Provide the [X, Y] coordinate of the cell's center where the given text is located.  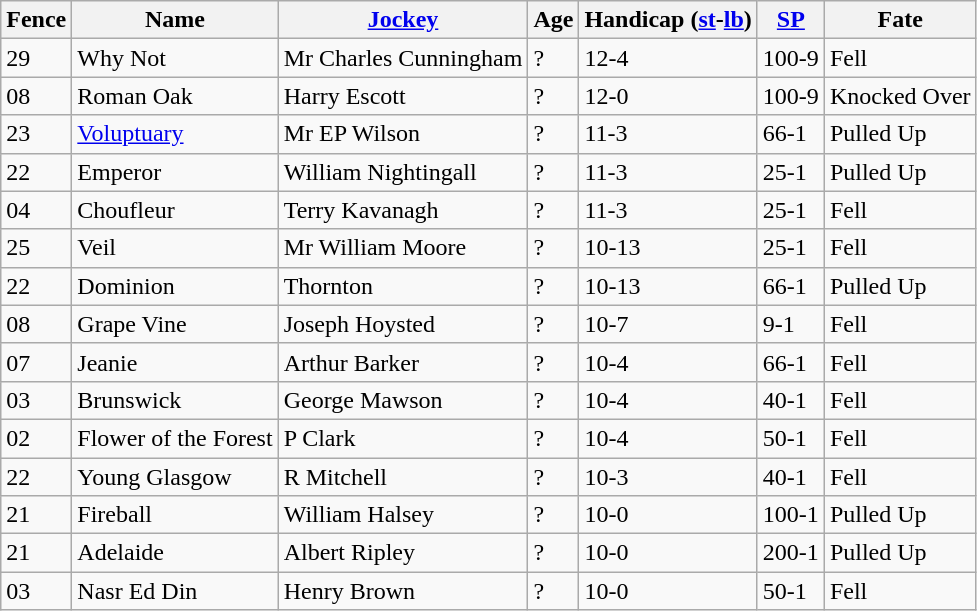
12-0 [668, 96]
Joseph Hoysted [403, 324]
Flower of the Forest [175, 438]
William Halsey [403, 515]
100-1 [790, 515]
25 [36, 248]
23 [36, 134]
04 [36, 210]
Voluptuary [175, 134]
Terry Kavanagh [403, 210]
Grape Vine [175, 324]
William Nightingall [403, 172]
George Mawson [403, 400]
Name [175, 20]
Fence [36, 20]
Age [554, 20]
Roman Oak [175, 96]
Mr EP Wilson [403, 134]
Mr William Moore [403, 248]
02 [36, 438]
Choufleur [175, 210]
P Clark [403, 438]
Emperor [175, 172]
Why Not [175, 58]
Handicap (st-lb) [668, 20]
Thornton [403, 286]
29 [36, 58]
Young Glasgow [175, 477]
Fireball [175, 515]
Albert Ripley [403, 553]
Brunswick [175, 400]
07 [36, 362]
Nasr Ed Din [175, 591]
Fate [900, 20]
R Mitchell [403, 477]
Veil [175, 248]
Mr Charles Cunningham [403, 58]
Harry Escott [403, 96]
200-1 [790, 553]
9-1 [790, 324]
Jockey [403, 20]
10-7 [668, 324]
Adelaide [175, 553]
Jeanie [175, 362]
SP [790, 20]
Arthur Barker [403, 362]
Dominion [175, 286]
Henry Brown [403, 591]
12-4 [668, 58]
10-3 [668, 477]
Knocked Over [900, 96]
